Search for the cell housing the specified text and yield its (X, Y) center coordinate. 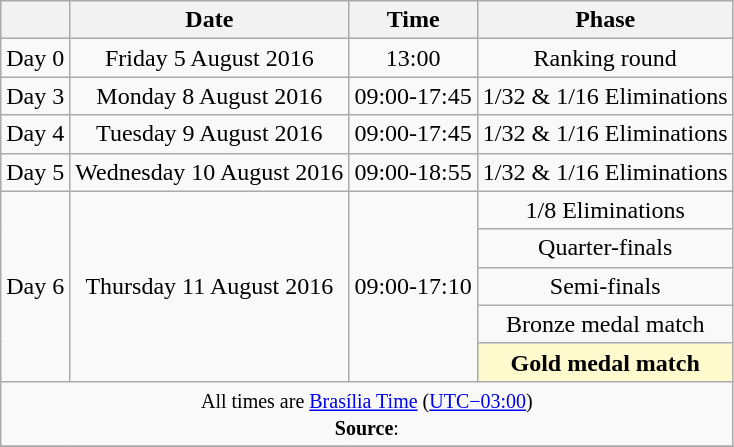
Day 5 (36, 172)
Bronze medal match (605, 324)
Day 3 (36, 96)
Friday 5 August 2016 (210, 58)
Tuesday 9 August 2016 (210, 134)
1/8 Eliminations (605, 210)
Time (413, 20)
Ranking round (605, 58)
Quarter-finals (605, 248)
Day 4 (36, 134)
Thursday 11 August 2016 (210, 286)
Day 6 (36, 286)
Semi-finals (605, 286)
Wednesday 10 August 2016 (210, 172)
13:00 (413, 58)
Phase (605, 20)
Monday 8 August 2016 (210, 96)
Date (210, 20)
All times are Brasília Time (UTC−03:00) Source: (367, 414)
09:00-18:55 (413, 172)
Day 0 (36, 58)
09:00-17:10 (413, 286)
Gold medal match (605, 362)
